Detect which cell encompasses the target text, then output its [X, Y] center coordinate. 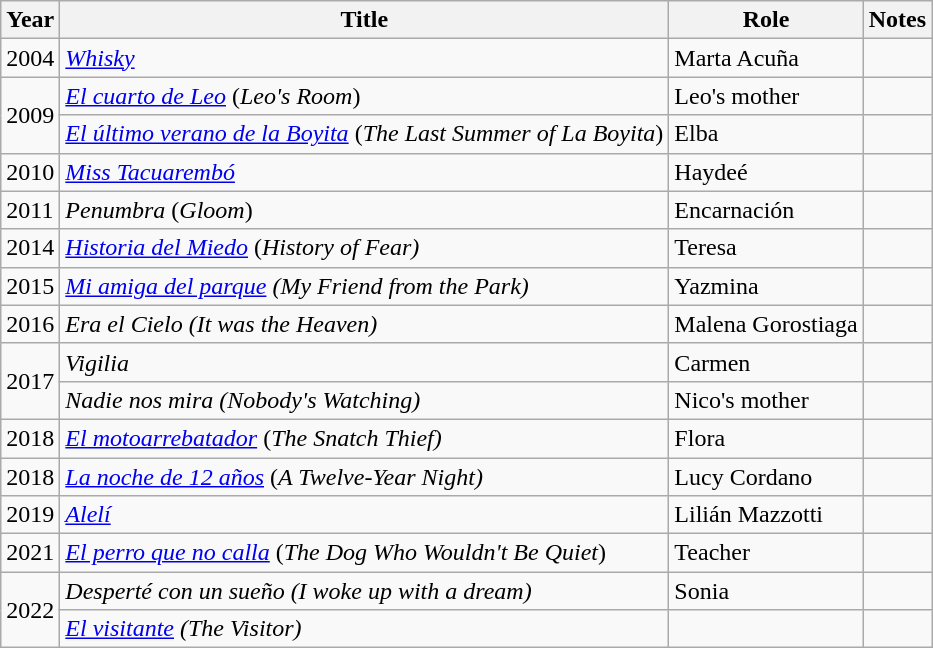
Elba [766, 134]
2014 [30, 248]
El cuarto de Leo (Leo's Room) [364, 96]
Title [364, 20]
Penumbra (Gloom) [364, 210]
Year [30, 20]
2004 [30, 58]
El motoarrebatador (The Snatch Thief) [364, 438]
Nadie nos mira (Nobody's Watching) [364, 400]
Role [766, 20]
2010 [30, 172]
2019 [30, 515]
2017 [30, 381]
Era el Cielo (It was the Heaven) [364, 324]
Malena Gorostiaga [766, 324]
El visitante (The Visitor) [364, 629]
Vigilia [364, 362]
Historia del Miedo (History of Fear) [364, 248]
Carmen [766, 362]
Lucy Cordano [766, 477]
Flora [766, 438]
2021 [30, 553]
2011 [30, 210]
Notes [897, 20]
Lilián Mazzotti [766, 515]
Teresa [766, 248]
Mi amiga del parque (My Friend from the Park) [364, 286]
Leo's mother [766, 96]
Sonia [766, 591]
2016 [30, 324]
2022 [30, 610]
El perro que no calla (The Dog Who Wouldn't Be Quiet) [364, 553]
Marta Acuña [766, 58]
Whisky [364, 58]
2015 [30, 286]
Teacher [766, 553]
El último verano de la Boyita (The Last Summer of La Boyita) [364, 134]
La noche de 12 años (A Twelve-Year Night) [364, 477]
Encarnación [766, 210]
Haydeé [766, 172]
2009 [30, 115]
Nico's mother [766, 400]
Yazmina [766, 286]
Alelí [364, 515]
Desperté con un sueño (I woke up with a dream) [364, 591]
Miss Tacuarembó [364, 172]
